Identify which cell holds the provided text, then report its (x, y) central coordinate. 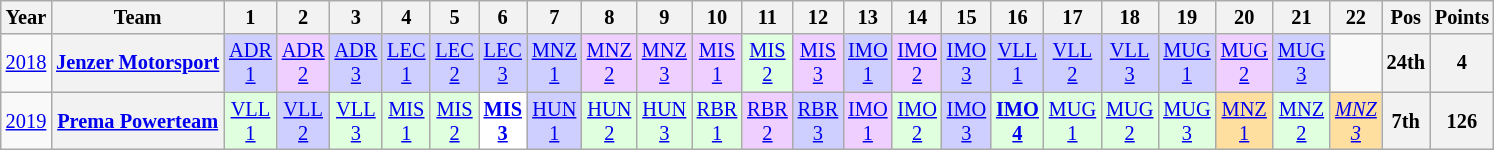
Pos (1406, 17)
18 (1130, 17)
12 (818, 17)
24th (1406, 63)
9 (664, 17)
22 (1356, 17)
HUN3 (664, 121)
LEC2 (454, 63)
17 (1072, 17)
LEC3 (503, 63)
ADR2 (304, 63)
13 (868, 17)
HUN2 (610, 121)
LEC1 (406, 63)
Prema Powerteam (138, 121)
3 (356, 17)
6 (503, 17)
7 (554, 17)
Year (26, 17)
RBR1 (717, 121)
HUN1 (554, 121)
126 (1462, 121)
ADR3 (356, 63)
2019 (26, 121)
2 (304, 17)
IMO4 (1018, 121)
10 (717, 17)
Team (138, 17)
RBR2 (767, 121)
20 (1244, 17)
Jenzer Motorsport (138, 63)
16 (1018, 17)
2018 (26, 63)
RBR3 (818, 121)
7th (1406, 121)
19 (1186, 17)
14 (916, 17)
15 (966, 17)
21 (1302, 17)
Points (1462, 17)
11 (767, 17)
5 (454, 17)
8 (610, 17)
1 (250, 17)
ADR1 (250, 63)
